Pinpoint the cell where the given text exists, returning its [X, Y] midpoint coordinate. 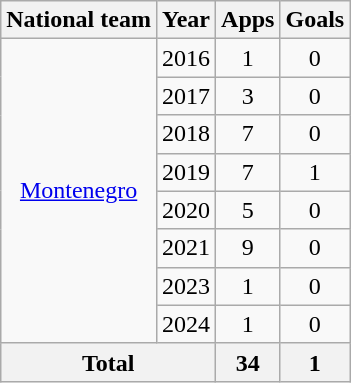
2020 [186, 210]
Year [186, 20]
2017 [186, 96]
Goals [315, 20]
9 [248, 248]
2024 [186, 324]
3 [248, 96]
Apps [248, 20]
5 [248, 210]
2021 [186, 248]
Total [108, 362]
34 [248, 362]
2016 [186, 58]
2018 [186, 134]
National team [79, 20]
2023 [186, 286]
2019 [186, 172]
Montenegro [79, 191]
